Detect which cell encompasses the target text, then output its (x, y) center coordinate. 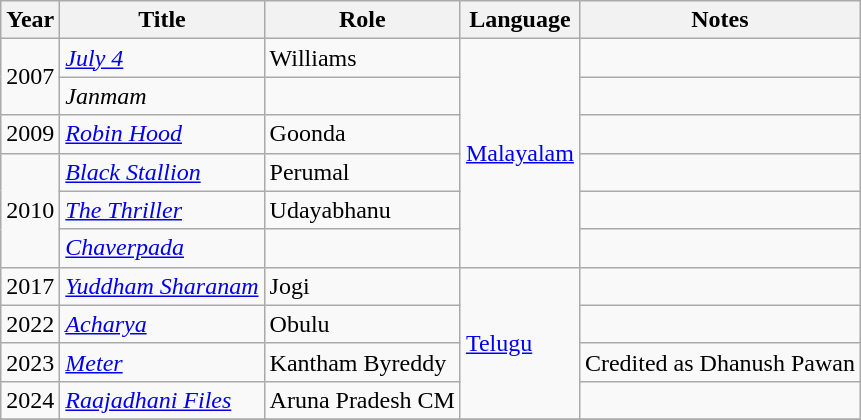
2024 (30, 400)
July 4 (162, 58)
2023 (30, 362)
Language (520, 20)
Janmam (162, 96)
2022 (30, 324)
Year (30, 20)
Yuddham Sharanam (162, 286)
Telugu (520, 343)
Meter (162, 362)
Credited as Dhanush Pawan (720, 362)
Chaverpada (162, 248)
Black Stallion (162, 172)
The Thriller (162, 210)
Williams (362, 58)
2007 (30, 77)
Raajadhani Files (162, 400)
Jogi (362, 286)
2017 (30, 286)
Malayalam (520, 153)
2010 (30, 210)
Robin Hood (162, 134)
Perumal (362, 172)
Obulu (362, 324)
Goonda (362, 134)
Role (362, 20)
2009 (30, 134)
Title (162, 20)
Udayabhanu (362, 210)
Acharya (162, 324)
Notes (720, 20)
Kantham Byreddy (362, 362)
Aruna Pradesh CM (362, 400)
